Identify which cell holds the provided text, then report its (x, y) central coordinate. 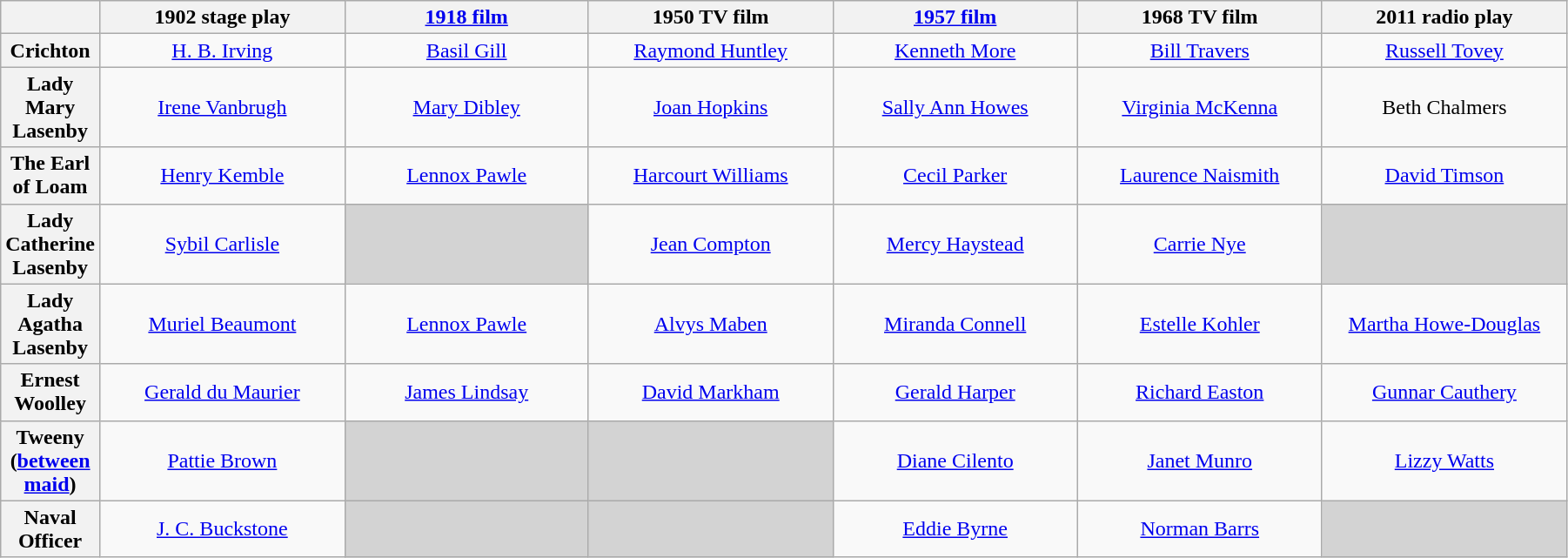
1950 TV film (710, 17)
1918 film (466, 17)
2011 radio play (1444, 17)
Lady Mary Lasenby (50, 107)
Gerald Harper (955, 392)
Laurence Naismith (1199, 176)
Irene Vanbrugh (222, 107)
James Lindsay (466, 392)
Basil Gill (466, 50)
Russell Tovey (1444, 50)
Henry Kemble (222, 176)
Gunnar Cauthery (1444, 392)
Gerald du Maurier (222, 392)
J. C. Buckstone (222, 529)
Carrie Nye (1199, 244)
Lady Catherine Lasenby (50, 244)
Ernest Woolley (50, 392)
Naval Officer (50, 529)
Sybil Carlisle (222, 244)
Diane Cilento (955, 461)
Crichton (50, 50)
The Earl of Loam (50, 176)
Mercy Haystead (955, 244)
Harcourt Williams (710, 176)
Muriel Beaumont (222, 324)
Alvys Maben (710, 324)
David Timson (1444, 176)
Miranda Connell (955, 324)
Virginia McKenna (1199, 107)
Janet Munro (1199, 461)
Estelle Kohler (1199, 324)
Cecil Parker (955, 176)
Raymond Huntley (710, 50)
Joan Hopkins (710, 107)
Jean Compton (710, 244)
Sally Ann Howes (955, 107)
Eddie Byrne (955, 529)
David Markham (710, 392)
Martha Howe-Douglas (1444, 324)
1957 film (955, 17)
Lizzy Watts (1444, 461)
Mary Dibley (466, 107)
Pattie Brown (222, 461)
Beth Chalmers (1444, 107)
Norman Barrs (1199, 529)
Richard Easton (1199, 392)
Lady Agatha Lasenby (50, 324)
1902 stage play (222, 17)
1968 TV film (1199, 17)
Bill Travers (1199, 50)
Kenneth More (955, 50)
Tweeny (between maid) (50, 461)
H. B. Irving (222, 50)
